Find where the given text appears and provide that cell's center as (x, y) coordinate. 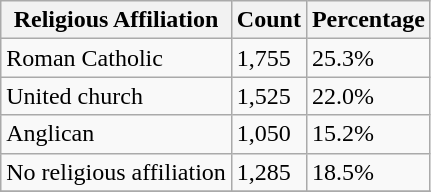
15.2% (368, 134)
22.0% (368, 96)
Anglican (116, 134)
18.5% (368, 172)
Percentage (368, 20)
1,285 (268, 172)
1,050 (268, 134)
No religious affiliation (116, 172)
Religious Affiliation (116, 20)
Roman Catholic (116, 58)
1,755 (268, 58)
Count (268, 20)
United church (116, 96)
1,525 (268, 96)
25.3% (368, 58)
